Identify which cell holds the provided text, then report its [x, y] central coordinate. 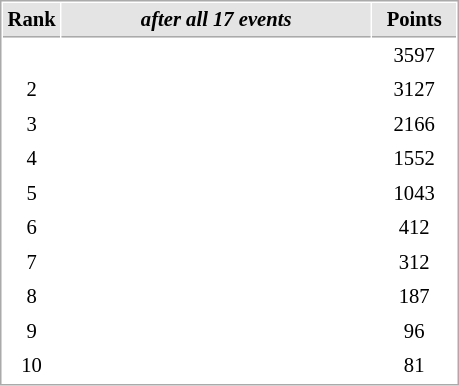
Points [414, 20]
10 [32, 366]
8 [32, 296]
3127 [414, 90]
187 [414, 296]
2166 [414, 124]
9 [32, 332]
3 [32, 124]
6 [32, 228]
7 [32, 262]
412 [414, 228]
1552 [414, 158]
312 [414, 262]
4 [32, 158]
Rank [32, 20]
2 [32, 90]
81 [414, 366]
3597 [414, 56]
96 [414, 332]
5 [32, 194]
after all 17 events [216, 20]
1043 [414, 194]
